From the cell containing the given text, extract its center point as [X, Y] coordinate. 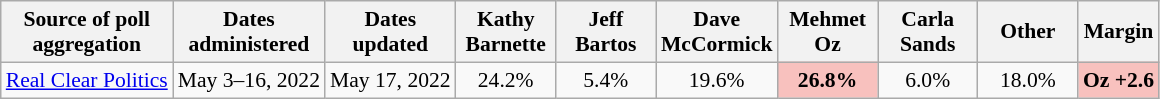
19.6% [717, 80]
CarlaSands [928, 32]
Datesadministered [249, 32]
May 17, 2022 [390, 80]
Margin [1118, 32]
May 3–16, 2022 [249, 80]
6.0% [928, 80]
Other [1028, 32]
Real Clear Politics [87, 80]
MehmetOz [827, 32]
JeffBartos [606, 32]
Source of pollaggregation [87, 32]
5.4% [606, 80]
24.2% [506, 80]
26.8% [827, 80]
KathyBarnette [506, 32]
Oz +2.6 [1118, 80]
DaveMcCormick [717, 32]
18.0% [1028, 80]
Datesupdated [390, 32]
